For the text-containing cell, return its midpoint in [x, y] coordinate format. 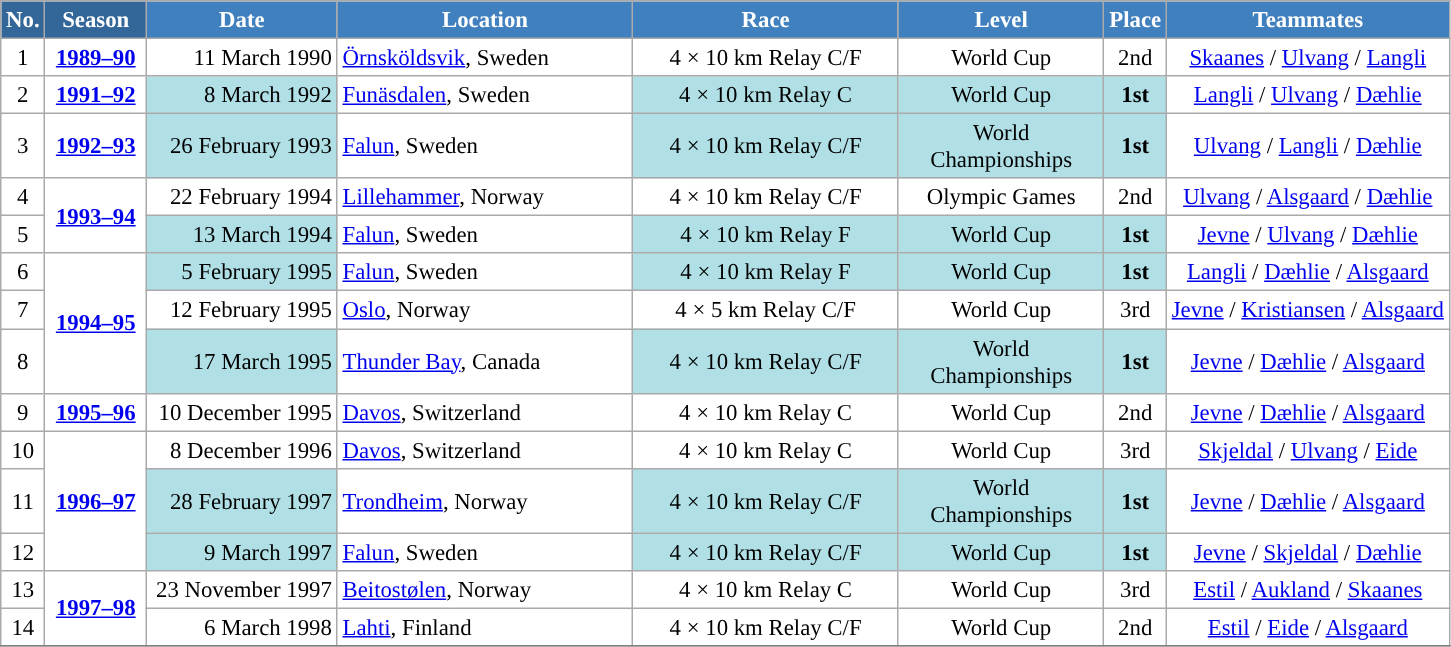
Lahti, Finland [485, 627]
1991–92 [96, 95]
17 March 1995 [242, 362]
14 [23, 627]
No. [23, 20]
9 March 1997 [242, 552]
Funäsdalen, Sweden [485, 95]
1995–96 [96, 412]
Ulvang / Langli / Dæhlie [1308, 146]
Skaanes / Ulvang / Langli [1308, 58]
Season [96, 20]
Race [766, 20]
11 March 1990 [242, 58]
10 December 1995 [242, 412]
Jevne / Ulvang / Dæhlie [1308, 235]
1989–90 [96, 58]
12 February 1995 [242, 310]
Ulvang / Alsgaard / Dæhlie [1308, 197]
13 March 1994 [242, 235]
Lillehammer, Norway [485, 197]
Langli / Ulvang / Dæhlie [1308, 95]
Trondheim, Norway [485, 500]
12 [23, 552]
22 February 1994 [242, 197]
Örnsköldsvik, Sweden [485, 58]
Estil / Aukland / Skaanes [1308, 590]
4 [23, 197]
28 February 1997 [242, 500]
2 [23, 95]
5 [23, 235]
Olympic Games [1001, 197]
Jevne / Kristiansen / Alsgaard [1308, 310]
6 March 1998 [242, 627]
6 [23, 273]
3 [23, 146]
Thunder Bay, Canada [485, 362]
23 November 1997 [242, 590]
Place [1135, 20]
7 [23, 310]
1996–97 [96, 501]
Skjeldal / Ulvang / Eide [1308, 450]
1993–94 [96, 216]
Level [1001, 20]
10 [23, 450]
5 February 1995 [242, 273]
Date [242, 20]
Teammates [1308, 20]
26 February 1993 [242, 146]
Beitostølen, Norway [485, 590]
11 [23, 500]
9 [23, 412]
1994–95 [96, 324]
1992–93 [96, 146]
Location [485, 20]
Estil / Eide / Alsgaard [1308, 627]
Langli / Dæhlie / Alsgaard [1308, 273]
13 [23, 590]
1997–98 [96, 608]
8 December 1996 [242, 450]
Oslo, Norway [485, 310]
8 March 1992 [242, 95]
4 × 5 km Relay C/F [766, 310]
8 [23, 362]
Jevne / Skjeldal / Dæhlie [1308, 552]
1 [23, 58]
